Provide the [X, Y] coordinate of the cell's center where the given text is located.  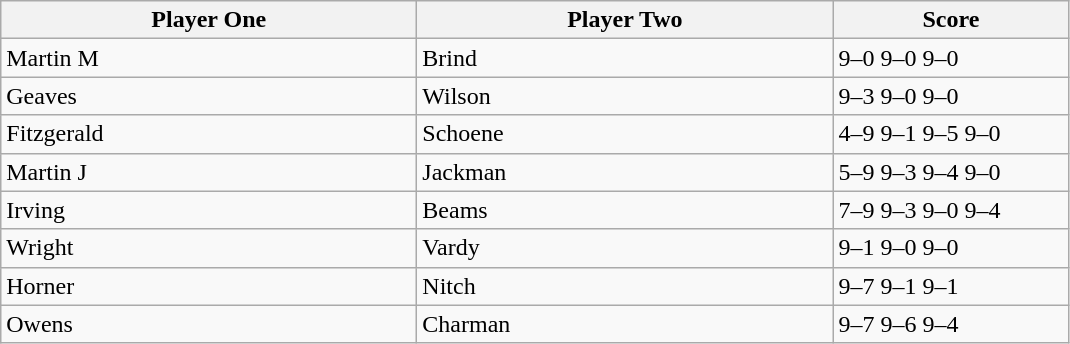
9–7 9–1 9–1 [951, 286]
9–0 9–0 9–0 [951, 58]
Player One [209, 20]
9–3 9–0 9–0 [951, 96]
9–1 9–0 9–0 [951, 248]
Wright [209, 248]
5–9 9–3 9–4 9–0 [951, 172]
Fitzgerald [209, 134]
Charman [625, 324]
Jackman [625, 172]
Brind [625, 58]
Wilson [625, 96]
Nitch [625, 286]
Martin J [209, 172]
Vardy [625, 248]
Schoene [625, 134]
Owens [209, 324]
Martin M [209, 58]
7–9 9–3 9–0 9–4 [951, 210]
4–9 9–1 9–5 9–0 [951, 134]
Horner [209, 286]
9–7 9–6 9–4 [951, 324]
Player Two [625, 20]
Beams [625, 210]
Score [951, 20]
Geaves [209, 96]
Irving [209, 210]
